Detect which cell encompasses the target text, then output its [x, y] center coordinate. 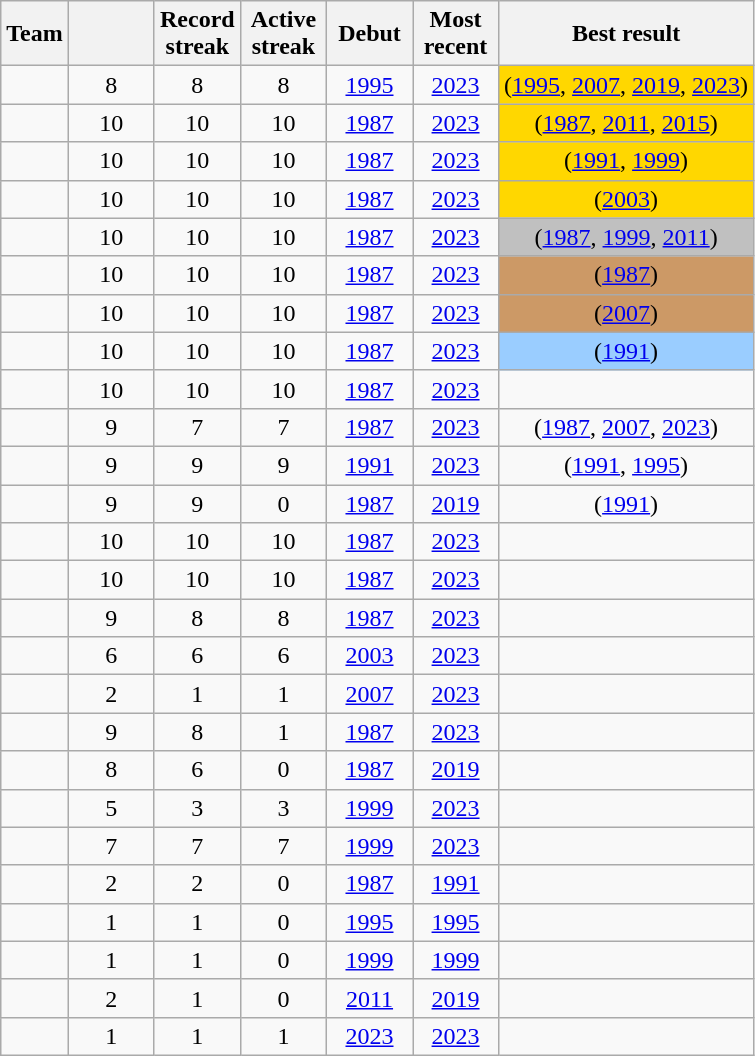
(1987, 2007, 2023) [626, 427]
(1987, 2011, 2015) [626, 123]
Best result [626, 34]
Record streak [197, 34]
(1995, 2007, 2019, 2023) [626, 85]
2007 [369, 694]
(1987, 1999, 2011) [626, 237]
5 [111, 808]
(1987) [626, 275]
Debut [369, 34]
2011 [369, 998]
Most recent [456, 34]
Active streak [283, 34]
2003 [369, 656]
Team [35, 34]
(2003) [626, 199]
(2007) [626, 313]
(1991, 1999) [626, 161]
(1991, 1995) [626, 465]
